Capture the cell that displays the provided text and extract its [X, Y] central coordinate. 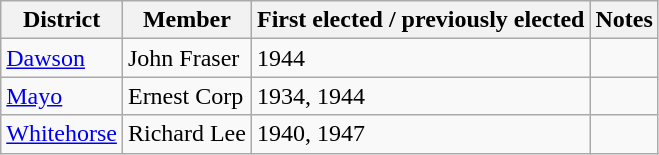
Notes [624, 20]
Ernest Corp [186, 96]
Member [186, 20]
Richard Lee [186, 134]
1944 [420, 58]
John Fraser [186, 58]
1940, 1947 [420, 134]
Dawson [62, 58]
1934, 1944 [420, 96]
Mayo [62, 96]
First elected / previously elected [420, 20]
Whitehorse [62, 134]
District [62, 20]
